Search for the cell housing the specified text and yield its (x, y) center coordinate. 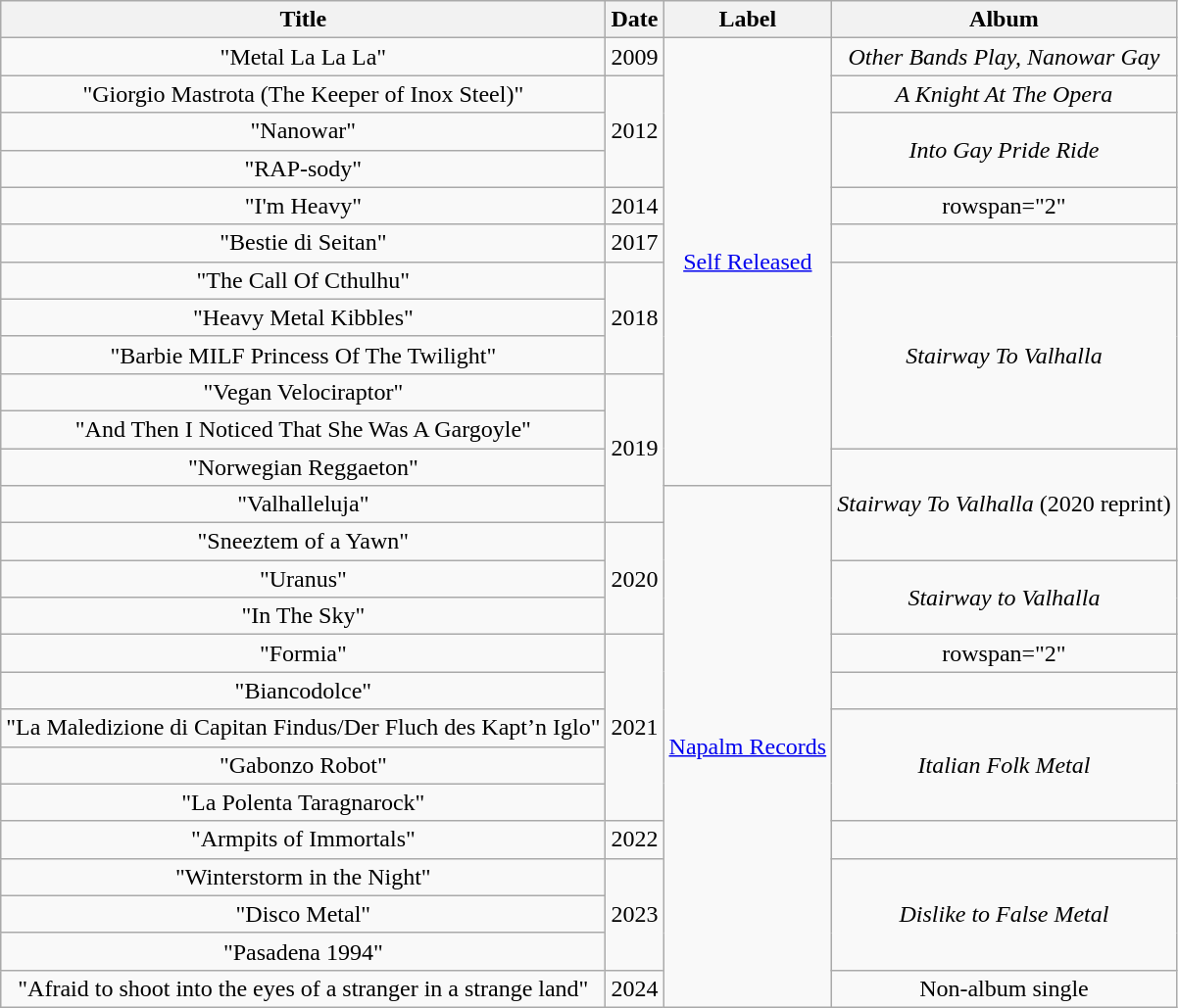
"Bestie di Seitan" (304, 243)
2024 (635, 988)
"Armpits of Immortals" (304, 840)
2012 (635, 131)
2018 (635, 317)
"I'm Heavy" (304, 206)
Album (1005, 20)
"Sneeztem of a Yawn" (304, 542)
Non-album single (1005, 988)
2021 (635, 728)
Stairway To Valhalla (1005, 355)
Date (635, 20)
"Formia" (304, 653)
A Knight At The Opera (1005, 94)
Other Bands Play, Nanowar Gay (1005, 57)
"Gabonzo Robot" (304, 765)
2009 (635, 57)
2017 (635, 243)
Dislike to False Metal (1005, 914)
"Nanowar" (304, 131)
"Vegan Velociraptor" (304, 392)
"Heavy Metal Kibbles" (304, 317)
"Winterstorm in the Night" (304, 877)
"Pasadena 1994" (304, 951)
Into Gay Pride Ride (1005, 150)
"RAP-sody" (304, 168)
"Giorgio Mastrota (The Keeper of Inox Steel)" (304, 94)
2014 (635, 206)
2019 (635, 448)
"And Then I Noticed That She Was A Gargoyle" (304, 429)
Stairway To Valhalla (2020 reprint) (1005, 504)
"Metal La La La" (304, 57)
"La Maledizione di Capitan Findus/Der Fluch des Kapt’n Iglo" (304, 728)
"Uranus" (304, 579)
"Norwegian Reggaeton" (304, 467)
Title (304, 20)
"Barbie MILF Princess Of The Twilight" (304, 355)
Stairway to Valhalla (1005, 598)
Italian Folk Metal (1005, 765)
2022 (635, 840)
"La Polenta Taragnarock" (304, 802)
Napalm Records (748, 746)
"Biancodolce" (304, 691)
Label (748, 20)
2023 (635, 914)
"Afraid to shoot into the eyes of a stranger in a strange land" (304, 988)
Self Released (748, 263)
"Disco Metal" (304, 914)
2020 (635, 579)
"Valhalleluja" (304, 504)
"In The Sky" (304, 616)
"The Call Of Cthulhu" (304, 280)
